Locate the cell with the specified text and output its [X, Y] center coordinate. 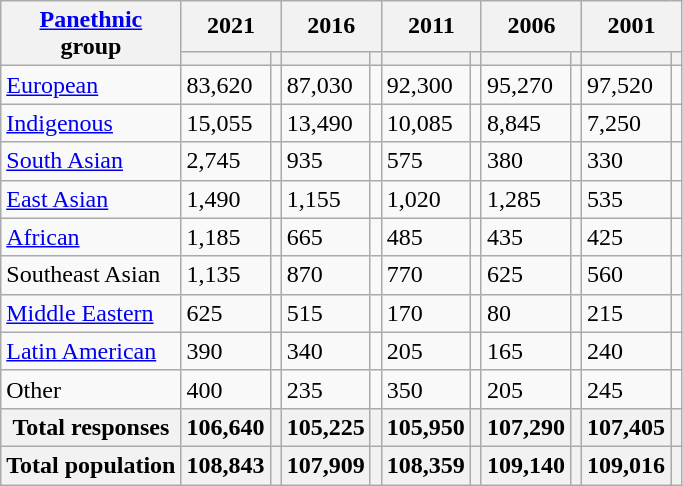
2021 [231, 26]
770 [426, 275]
105,950 [426, 427]
575 [426, 161]
2,745 [226, 161]
2016 [331, 26]
330 [626, 161]
106,640 [226, 427]
13,490 [326, 123]
107,909 [326, 465]
1,185 [226, 237]
109,140 [526, 465]
87,030 [326, 85]
Middle Eastern [91, 313]
435 [526, 237]
8,845 [526, 123]
400 [226, 389]
1,135 [226, 275]
83,620 [226, 85]
South Asian [91, 161]
560 [626, 275]
Southeast Asian [91, 275]
Indigenous [91, 123]
Other [91, 389]
95,270 [526, 85]
515 [326, 313]
1,490 [226, 199]
92,300 [426, 85]
105,225 [326, 427]
1,285 [526, 199]
1,020 [426, 199]
870 [326, 275]
165 [526, 351]
1,155 [326, 199]
2001 [632, 26]
170 [426, 313]
108,359 [426, 465]
East Asian [91, 199]
935 [326, 161]
15,055 [226, 123]
340 [326, 351]
535 [626, 199]
Total population [91, 465]
235 [326, 389]
215 [626, 313]
80 [526, 313]
109,016 [626, 465]
Latin American [91, 351]
350 [426, 389]
108,843 [226, 465]
Total responses [91, 427]
107,290 [526, 427]
665 [326, 237]
2006 [531, 26]
Panethnicgroup [91, 34]
7,250 [626, 123]
107,405 [626, 427]
African [91, 237]
European [91, 85]
10,085 [426, 123]
2011 [431, 26]
240 [626, 351]
485 [426, 237]
245 [626, 389]
425 [626, 237]
380 [526, 161]
390 [226, 351]
97,520 [626, 85]
